Determine the (X, Y) coordinate at the center of the cell enclosing the given text.  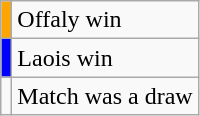
Match was a draw (105, 96)
Offaly win (105, 20)
Laois win (105, 58)
